Output the (X, Y) coordinate of the center of the cell containing the given text.  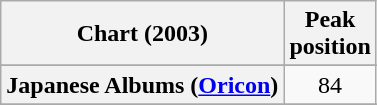
Japanese Albums (Oricon) (142, 85)
Peakposition (330, 34)
Chart (2003) (142, 34)
84 (330, 85)
